Pinpoint the cell where the given text exists, returning its (X, Y) midpoint coordinate. 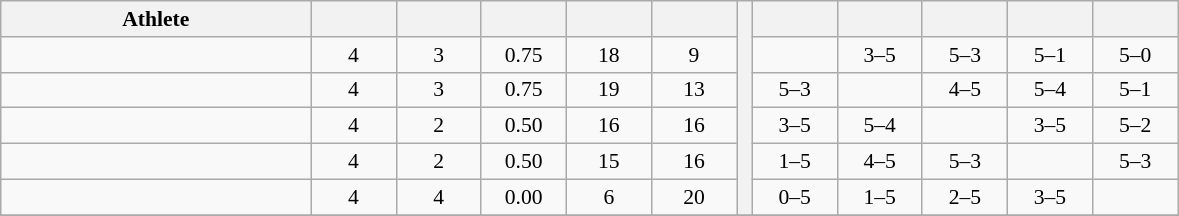
5–2 (1136, 126)
6 (608, 197)
15 (608, 162)
0.00 (524, 197)
5–0 (1136, 55)
13 (694, 90)
18 (608, 55)
19 (608, 90)
9 (694, 55)
2–5 (964, 197)
20 (694, 197)
Athlete (156, 19)
0–5 (794, 197)
